Return the [x, y] coordinate for the center point of the cell that contains the specified text.  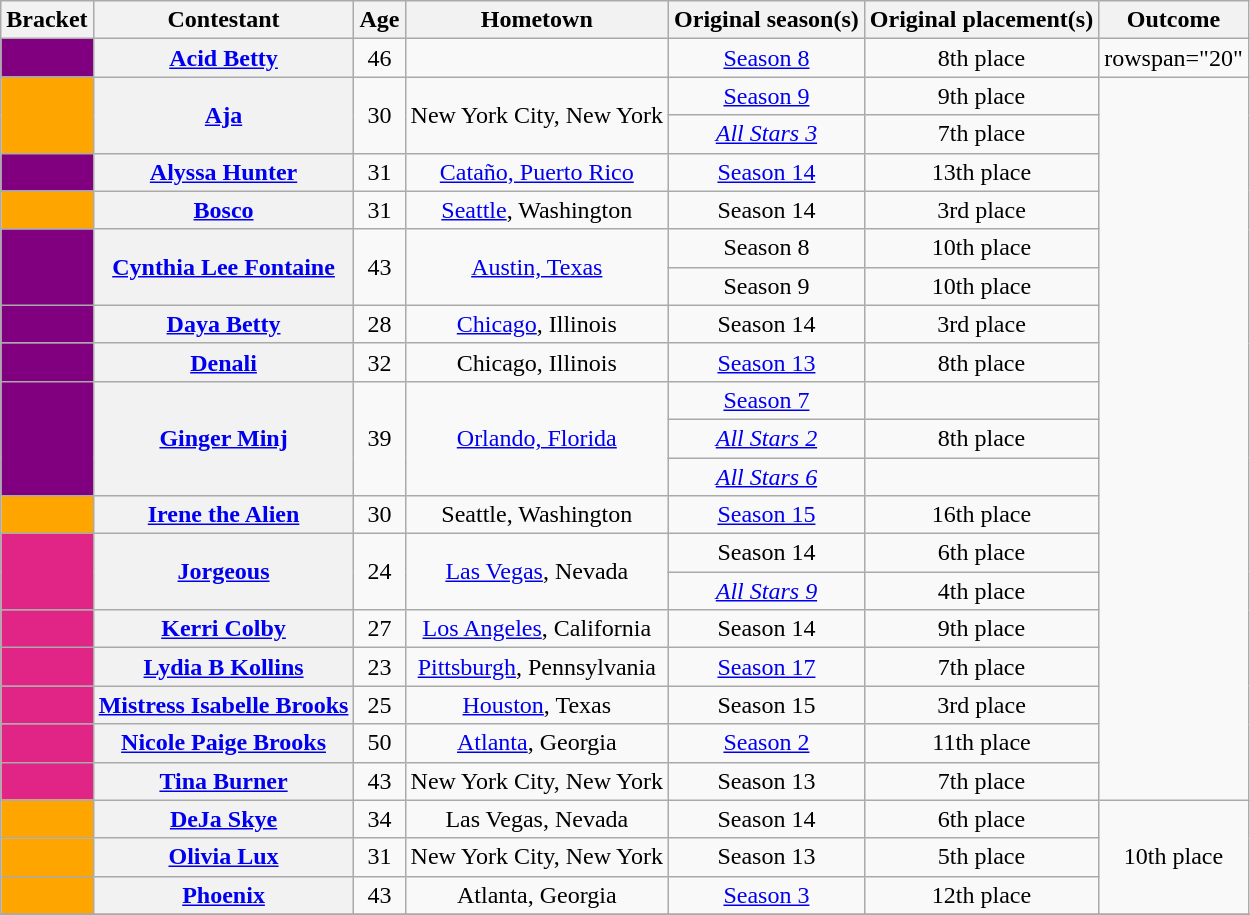
Contestant [224, 20]
rowspan="20" [1174, 58]
Houston, Texas [537, 705]
27 [380, 629]
Season 3 [767, 895]
Outcome [1174, 20]
Olivia Lux [224, 857]
24 [380, 572]
Denali [224, 362]
46 [380, 58]
Season 2 [767, 743]
32 [380, 362]
Irene the Alien [224, 515]
Age [380, 20]
Cataño, Puerto Rico [537, 172]
Acid Betty [224, 58]
13th place [981, 172]
25 [380, 705]
Orlando, Florida [537, 438]
28 [380, 324]
DeJa Skye [224, 819]
Phoenix [224, 895]
Aja [224, 115]
23 [380, 667]
11th place [981, 743]
Nicole Paige Brooks [224, 743]
All Stars 2 [767, 438]
34 [380, 819]
Jorgeous [224, 572]
50 [380, 743]
16th place [981, 515]
39 [380, 438]
Alyssa Hunter [224, 172]
12th place [981, 895]
Lydia B Kollins [224, 667]
All Stars 9 [767, 591]
5th place [981, 857]
Ginger Minj [224, 438]
Tina Burner [224, 781]
Kerri Colby [224, 629]
Los Angeles, California [537, 629]
Mistress Isabelle Brooks [224, 705]
All Stars 6 [767, 477]
Hometown [537, 20]
Season 7 [767, 400]
Cynthia Lee Fontaine [224, 267]
Original placement(s) [981, 20]
Pittsburgh, Pennsylvania [537, 667]
Bracket [47, 20]
Original season(s) [767, 20]
Daya Betty [224, 324]
Season 17 [767, 667]
All Stars 3 [767, 134]
Bosco [224, 210]
4th place [981, 591]
Austin, Texas [537, 267]
